Scan for the cell matching the given text and deliver its [x, y] coordinate at center. 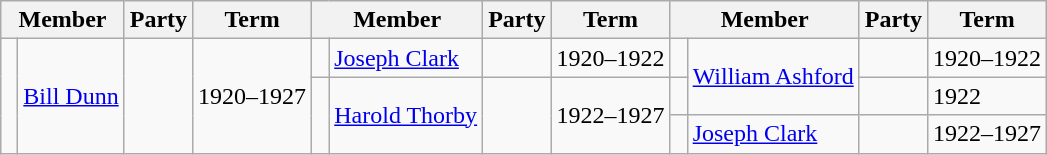
William Ashford [773, 77]
1922 [988, 96]
Bill Dunn [71, 96]
1920–1927 [252, 96]
Harold Thorby [406, 115]
